From the cell containing the given text, extract its center point as (x, y) coordinate. 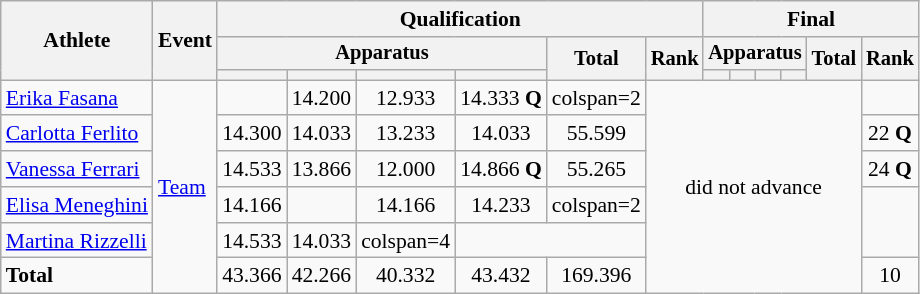
Elisa Meneghini (77, 205)
12.000 (406, 169)
Erika Fasana (77, 98)
Team (185, 187)
14.333 Q (501, 98)
Event (185, 40)
Carlotta Ferlito (77, 134)
169.396 (596, 276)
14.200 (322, 98)
Athlete (77, 40)
43.366 (252, 276)
did not advance (754, 187)
14.300 (252, 134)
55.265 (596, 169)
Qualification (460, 19)
14.866 Q (501, 169)
42.266 (322, 276)
43.432 (501, 276)
10 (890, 276)
13.866 (322, 169)
Final (810, 19)
14.233 (501, 205)
24 Q (890, 169)
13.233 (406, 134)
22 Q (890, 134)
40.332 (406, 276)
Martina Rizzelli (77, 241)
12.933 (406, 98)
55.599 (596, 134)
Vanessa Ferrari (77, 169)
colspan=4 (406, 241)
